Scan for the cell matching the given text and deliver its (X, Y) coordinate at center. 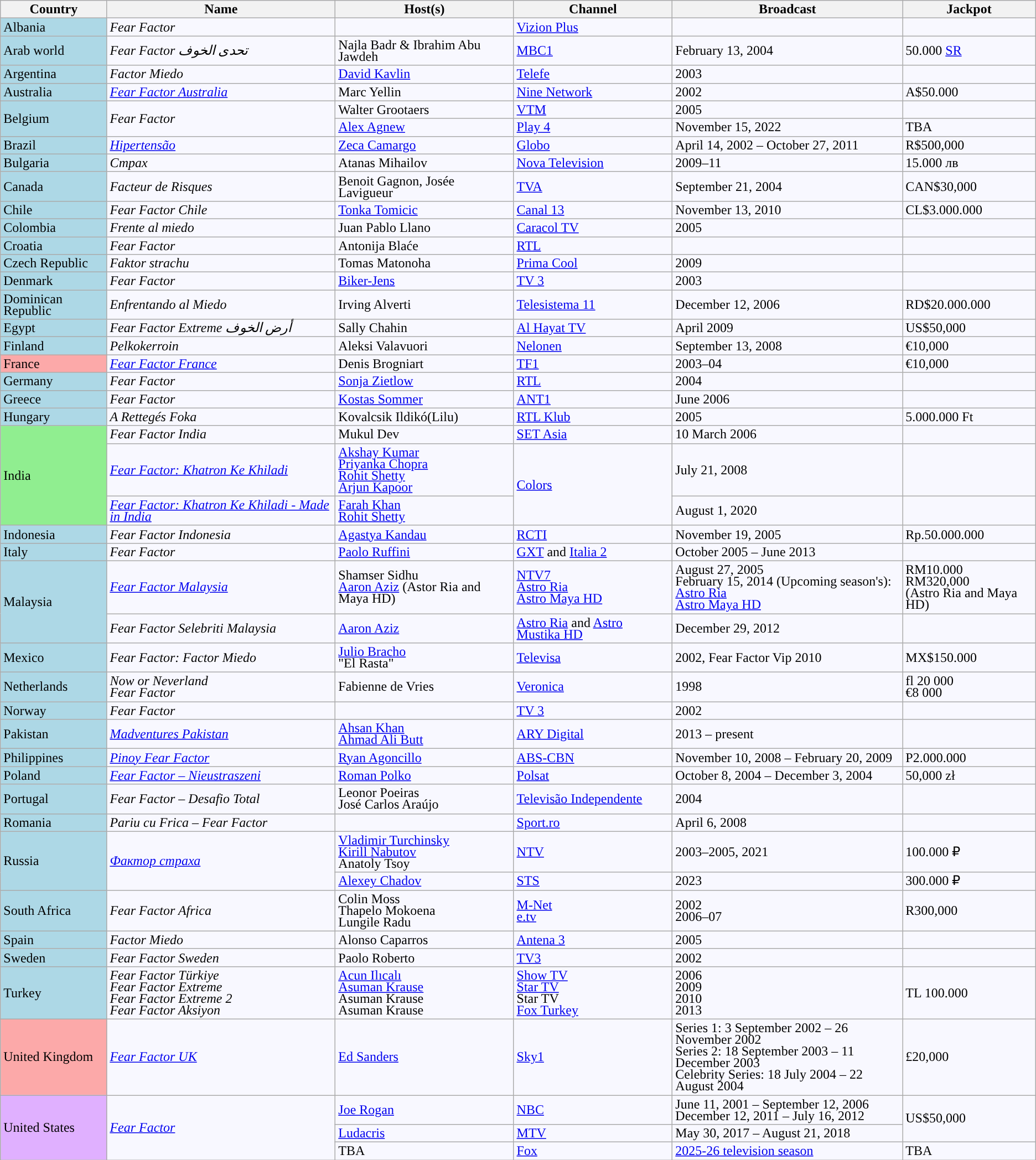
Leonor PoeirasJosé Carlos Araújo (424, 799)
TV3 (593, 957)
Fear Factor – Desafio Total (221, 799)
Finland (54, 346)
Alonso Caparros (424, 940)
Denis Brogniart (424, 364)
A Rettegés Foka (221, 417)
April 2009 (788, 328)
Telefe (593, 74)
Kostas Sommer (424, 399)
Fear Factor: Khatron Ke Khiladi - Made in India (221, 510)
CAN$30,000 (969, 186)
Philippines (54, 758)
August 1, 2020 (788, 510)
September 13, 2008 (788, 346)
Страх (221, 163)
Aaron Aziz (424, 628)
Name (221, 9)
December 29, 2012 (788, 628)
Aleksi Valavuori (424, 346)
fl 20 000€8 000 (969, 687)
Germany (54, 381)
Fear Factor UK (221, 1057)
June 11, 2001 – September 12, 2006December 12, 2011 – July 16, 2012 (788, 1109)
Fear Factor Extreme أرض الخوف (221, 328)
December 12, 2006 (788, 304)
Paolo Roberto (424, 957)
Hungary (54, 417)
Albania (54, 27)
Televisão Independente (593, 799)
Madventures Pakistan (221, 734)
April 6, 2008 (788, 822)
RD$20.000.000 (969, 304)
Vladimir Turchinsky Kirill Nabutov Anatoly Tsoy (424, 852)
Fear Factor: Khatron Ke Khiladi (221, 469)
NTV (593, 852)
Greece (54, 399)
Tonka Tomicic (424, 210)
April 14, 2002 – October 27, 2011 (788, 145)
Portugal (54, 799)
1998 (788, 687)
MTV (593, 1133)
2013 – present (788, 734)
Play 4 (593, 127)
Sport.ro (593, 822)
Arab world (54, 51)
Ludacris (424, 1133)
£20,000 (969, 1057)
RCTI (593, 534)
Turkey (54, 993)
Sky1 (593, 1057)
300.000 ₽ (969, 881)
Chile (54, 210)
May 30, 2017 – August 21, 2018 (788, 1133)
Roman Polko (424, 775)
Channel (593, 9)
Telesistema 11 (593, 304)
NBC (593, 1109)
2025-26 television season (788, 1151)
Nelonen (593, 346)
NTV7Astro RiaAstro Maya HD (593, 587)
100.000 ₽ (969, 852)
Fear Factor Chile (221, 210)
Pinoy Fear Factor (221, 758)
TL 100.000 (969, 993)
Frente al miedo (221, 227)
July 21, 2008 (788, 469)
Jackpot (969, 9)
Tomas Matonoha (424, 263)
Zeca Camargo (424, 145)
A$50.000 (969, 92)
2003–04 (788, 364)
Al Hayat TV (593, 328)
Indonesia (54, 534)
Rp.50.000.000 (969, 534)
Farah KhanRohit Shetty (424, 510)
David Kavlin (424, 74)
Belgium (54, 118)
Alexey Chadov (424, 881)
Kovalcsik Ildikó(Lilu) (424, 417)
Shamser SidhuAaron Aziz (Astor Ria and Maya HD) (424, 587)
Fear Factor Malaysia (221, 587)
Globo (593, 145)
Malaysia (54, 602)
Fear Factor Sweden (221, 957)
Фактор страха (221, 861)
Romania (54, 822)
Host(s) (424, 9)
Pelkokerroin (221, 346)
Canada (54, 186)
Juan Pablo Llano (424, 227)
Mexico (54, 657)
R300,000 (969, 910)
Marc Yellin (424, 92)
Mukul Dev (424, 434)
June 2006 (788, 399)
Walter Grootaers (424, 110)
Benoit Gagnon, Josée Lavigueur (424, 186)
November 19, 2005 (788, 534)
VTM (593, 110)
Now or NeverlandFear Factor (221, 687)
Colors (593, 484)
10 March 2006 (788, 434)
Fear Factor Africa (221, 910)
TVA (593, 186)
20022006–07 (788, 910)
ANT1 (593, 399)
Show TVStar TVStar TVFox Turkey (593, 993)
Akshay Kumar Priyanka Chopra Rohit Shetty Arjun Kapoor (424, 469)
STS (593, 881)
Antena 3 (593, 940)
Atanas Mihailov (424, 163)
Argentina (54, 74)
Antonija Blaće (424, 246)
SET Asia (593, 434)
Irving Alverti (424, 304)
November 10, 2008 – February 20, 2009 (788, 758)
Canal 13 (593, 210)
Fear Factor تحدى الخوف (221, 51)
Pakistan (54, 734)
50.000 SR (969, 51)
MBC1 (593, 51)
R$500,000 (969, 145)
50,000 zł (969, 775)
Sally Chahin (424, 328)
Ed Sanders (424, 1057)
2006200920102013 (788, 993)
Brazil (54, 145)
Joe Rogan (424, 1109)
2003–2005, 2021 (788, 852)
Ahsan Khan Ahmad Ali Butt (424, 734)
Sonja Zietlow (424, 381)
Bulgaria (54, 163)
India (54, 475)
Polsat (593, 775)
CL$3.000.000 (969, 210)
Hipertensão (221, 145)
Vizion Plus (593, 27)
Alex Agnew (424, 127)
Televisa (593, 657)
Fear Factor: Factor Miedo (221, 657)
Egypt (54, 328)
Enfrentando al Miedo (221, 304)
August 27, 2005February 15, 2014 (Upcoming season's): Astro RiaAstro Maya HD (788, 587)
Fear Factor India (221, 434)
November 15, 2022 (788, 127)
Prima Cool (593, 263)
Facteur de Risques (221, 186)
ABS-CBN (593, 758)
Nova Television (593, 163)
5.000.000 Ft (969, 417)
Fox (593, 1151)
Series 1: 3 September 2002 – 26 November 2002Series 2: 18 September 2003 – 11 December 2003Celebrity Series: 18 July 2004 – 22 August 2004 (788, 1057)
Biker-Jens (424, 281)
2002, Fear Factor Vip 2010 (788, 657)
Fear Factor TürkiyeFear Factor ExtremeFear Factor Extreme 2Fear Factor Aksiyon (221, 993)
Fear Factor Australia (221, 92)
RM10.000 RM320,000(Astro Ria and Maya HD) (969, 587)
Poland (54, 775)
Fear Factor Selebriti Malaysia (221, 628)
Fear Factor – Nieustraszeni (221, 775)
TF1 (593, 364)
Agastya Kandau (424, 534)
Pariu cu Frica – Fear Factor (221, 822)
United Kingdom (54, 1057)
Caracol TV (593, 227)
Norway (54, 711)
Faktor strachu (221, 263)
M-Nete.tv (593, 910)
October 2005 – June 2013 (788, 552)
2009–11 (788, 163)
Dominican Republic (54, 304)
Croatia (54, 246)
Denmark (54, 281)
2023 (788, 881)
September 21, 2004 (788, 186)
GXT and Italia 2 (593, 552)
2009 (788, 263)
Paolo Ruffini (424, 552)
Country (54, 9)
Fear Factor France (221, 364)
South Africa (54, 910)
RTL Klub (593, 417)
Italy (54, 552)
Colin Moss Thapelo Mokoena Lungile Radu (424, 910)
Sweden (54, 957)
Australia (54, 92)
Najla Badr & Ibrahim Abu Jawdeh (424, 51)
Fabienne de Vries (424, 687)
Ryan Agoncillo (424, 758)
February 13, 2004 (788, 51)
Veronica (593, 687)
Russia (54, 861)
Nine Network (593, 92)
Netherlands (54, 687)
MX$150.000 (969, 657)
Broadcast (788, 9)
Colombia (54, 227)
Fear Factor Indonesia (221, 534)
October 8, 2004 – December 3, 2004 (788, 775)
Astro Ria and Astro Mustika HD (593, 628)
Czech Republic (54, 263)
United States (54, 1127)
Julio Bracho "El Rasta" (424, 657)
15.000 лв (969, 163)
Spain (54, 940)
November 13, 2010 (788, 210)
ARY Digital (593, 734)
P2.000.000 (969, 758)
France (54, 364)
Acun IlıcalıAsuman KrauseAsuman KrauseAsuman Krause (424, 993)
